Provide the (X, Y) coordinate of the cell's center where the given text is located.  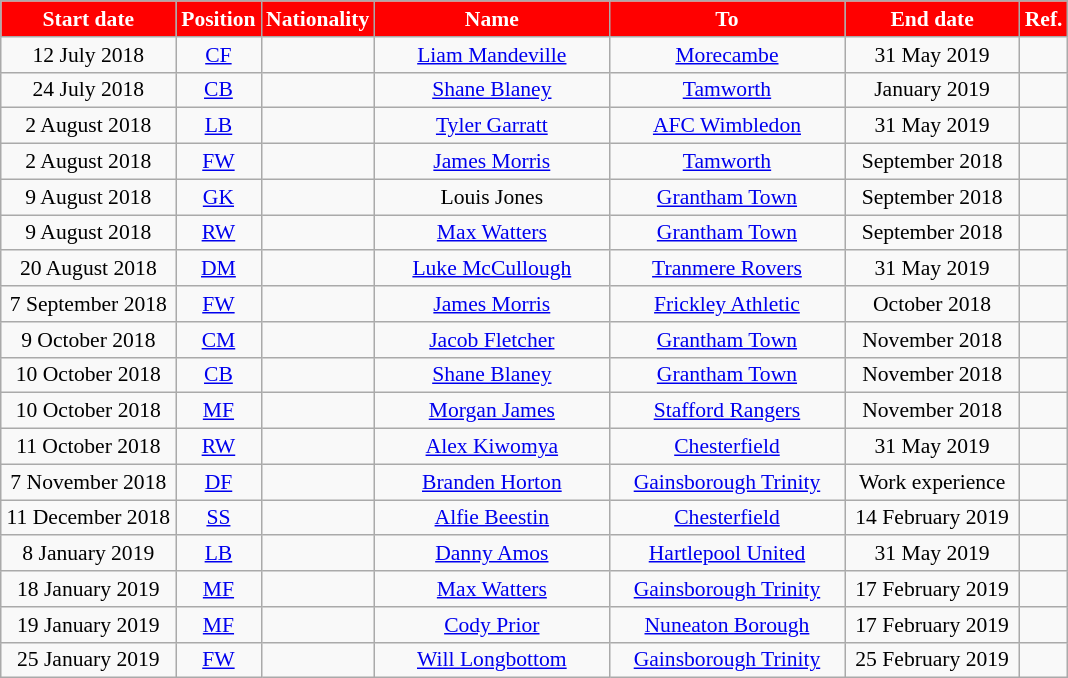
Nuneaton Borough (726, 625)
7 September 2018 (88, 304)
19 January 2019 (88, 625)
11 December 2018 (88, 518)
End date (932, 19)
Nationality (318, 19)
14 February 2019 (932, 518)
25 February 2019 (932, 660)
Frickley Athletic (726, 304)
Alex Kiwomya (492, 447)
Louis Jones (492, 197)
12 July 2018 (88, 55)
Cody Prior (492, 625)
Will Longbottom (492, 660)
CM (218, 340)
AFC Wimbledon (726, 126)
Luke McCullough (492, 269)
Tyler Garratt (492, 126)
Morecambe (726, 55)
7 November 2018 (88, 482)
20 August 2018 (88, 269)
October 2018 (932, 304)
Tranmere Rovers (726, 269)
Work experience (932, 482)
Branden Horton (492, 482)
Position (218, 19)
11 October 2018 (88, 447)
Alfie Beestin (492, 518)
DM (218, 269)
9 October 2018 (88, 340)
Hartlepool United (726, 554)
DF (218, 482)
18 January 2019 (88, 589)
Start date (88, 19)
Morgan James (492, 411)
8 January 2019 (88, 554)
To (726, 19)
Liam Mandeville (492, 55)
Name (492, 19)
January 2019 (932, 90)
Danny Amos (492, 554)
Stafford Rangers (726, 411)
25 January 2019 (88, 660)
GK (218, 197)
SS (218, 518)
CF (218, 55)
24 July 2018 (88, 90)
Jacob Fletcher (492, 340)
Ref. (1044, 19)
